Output the [x, y] coordinate of the center of the cell containing the given text.  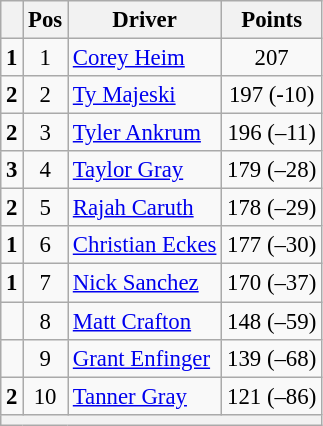
121 (–86) [272, 396]
5 [46, 208]
Tanner Gray [145, 396]
139 (–68) [272, 358]
148 (–59) [272, 321]
9 [46, 358]
Taylor Gray [145, 170]
6 [46, 245]
Grant Enfinger [145, 358]
Matt Crafton [145, 321]
10 [46, 396]
Points [272, 20]
8 [46, 321]
Corey Heim [145, 58]
179 (–28) [272, 170]
Ty Majeski [145, 95]
196 (–11) [272, 133]
7 [46, 283]
Nick Sanchez [145, 283]
4 [46, 170]
197 (-10) [272, 95]
207 [272, 58]
178 (–29) [272, 208]
Driver [145, 20]
170 (–37) [272, 283]
Pos [46, 20]
177 (–30) [272, 245]
Christian Eckes [145, 245]
Tyler Ankrum [145, 133]
Rajah Caruth [145, 208]
